For the text-containing cell, return its midpoint in [x, y] coordinate format. 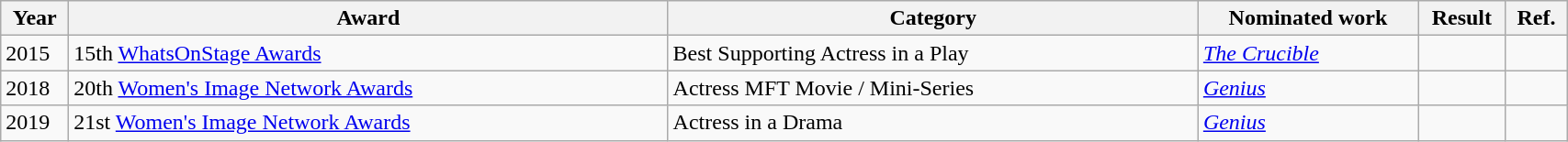
15th WhatsOnStage Awards [368, 53]
21st Women's Image Network Awards [368, 123]
Nominated work [1308, 18]
Actress MFT Movie / Mini-Series [933, 88]
Award [368, 18]
Actress in a Drama [933, 123]
Category [933, 18]
20th Women's Image Network Awards [368, 88]
2015 [35, 53]
2019 [35, 123]
The Crucible [1308, 53]
Ref. [1536, 18]
Best Supporting Actress in a Play [933, 53]
2018 [35, 88]
Year [35, 18]
Result [1462, 18]
